Find where the given text appears and provide that cell's center as (X, Y) coordinate. 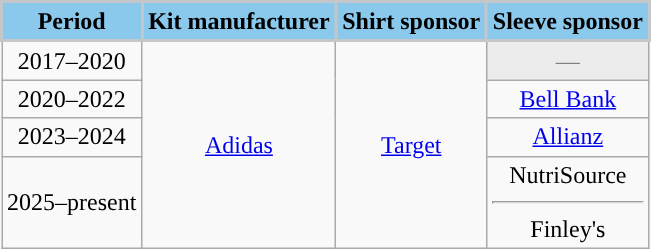
— (568, 60)
Sleeve sponsor (568, 22)
2020–2022 (72, 99)
Adidas (239, 144)
Shirt sponsor (412, 22)
NutriSource Finley's (568, 202)
Kit manufacturer (239, 22)
Bell Bank (568, 99)
2017–2020 (72, 60)
2025–present (72, 202)
Period (72, 22)
Allianz (568, 137)
2023–2024 (72, 137)
Target (412, 144)
